Locate the cell with the specified text and output its (X, Y) center coordinate. 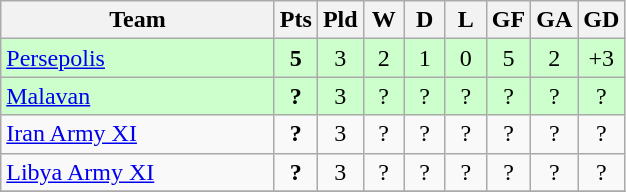
+3 (602, 58)
1 (424, 58)
Persepolis (138, 58)
Iran Army XI (138, 134)
GA (554, 20)
GD (602, 20)
D (424, 20)
Pld (340, 20)
W (384, 20)
Pts (296, 20)
0 (466, 58)
L (466, 20)
Team (138, 20)
Malavan (138, 96)
GF (508, 20)
Libya Army XI (138, 172)
